Identify which cell holds the provided text, then report its (X, Y) central coordinate. 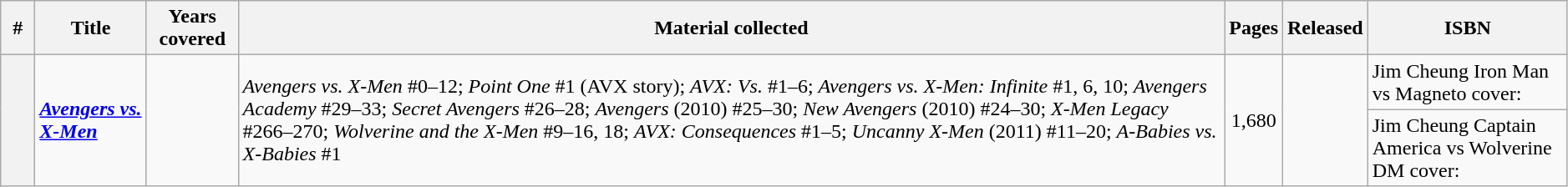
Jim Cheung Iron Man vs Magneto cover: (1467, 82)
Pages (1254, 28)
ISBN (1467, 28)
Avengers vs. X-Men (91, 120)
Material collected (732, 28)
# (18, 28)
Released (1326, 28)
Years covered (192, 28)
Jim Cheung Captain America vs Wolverine DM cover: (1467, 148)
1,680 (1254, 120)
Title (91, 28)
